Extract the [x, y] coordinate from the center of the cell holding the provided text.  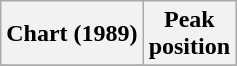
Chart (1989) [72, 34]
Peakposition [189, 34]
